Find where the given text appears and provide that cell's center as (x, y) coordinate. 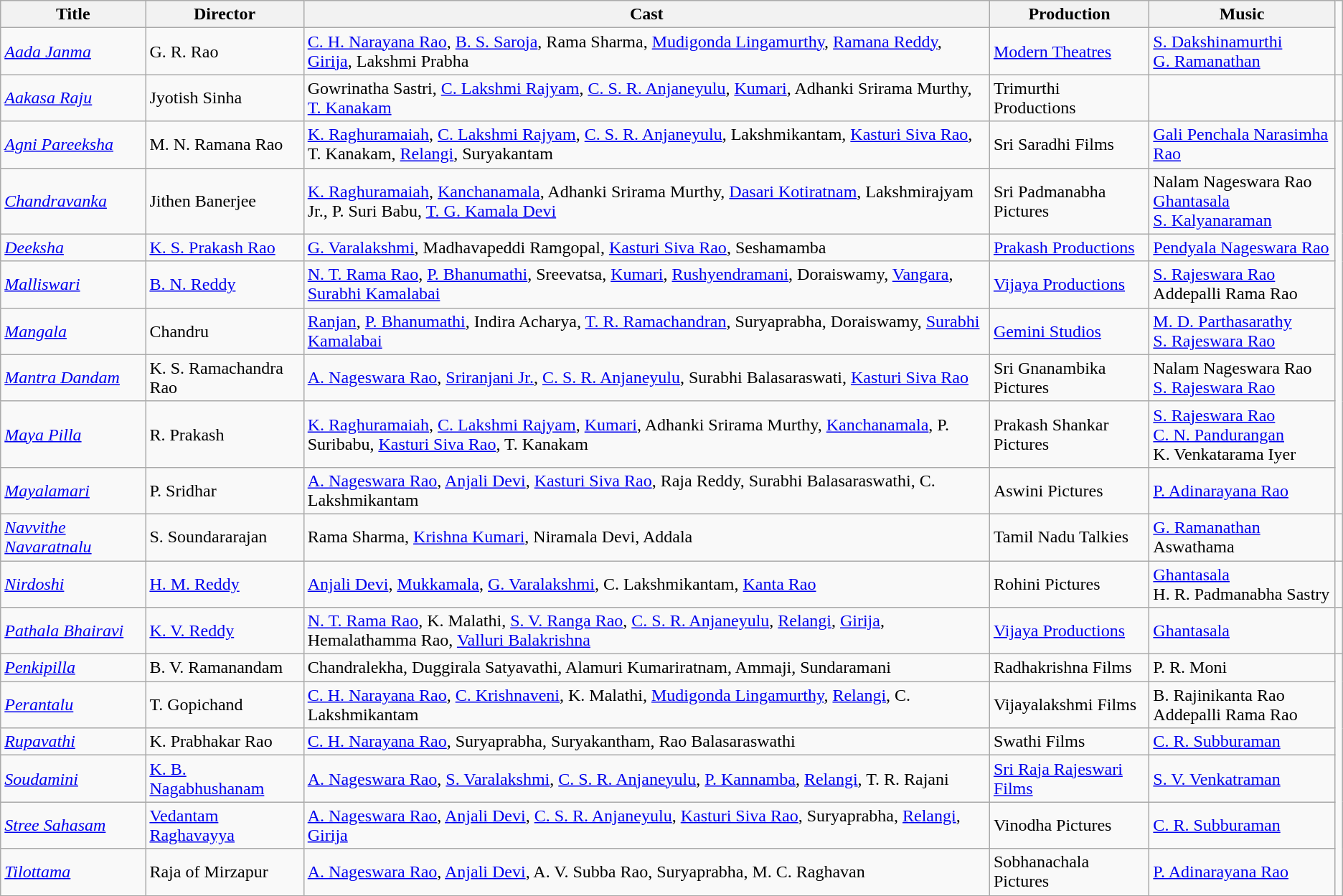
M. D. ParthasarathyS. Rajeswara Rao (1242, 331)
Vedantam Raghavayya (225, 825)
Director (225, 14)
B. V. Ramanandam (225, 668)
GhantasalaH. R. Padmanabha Sastry (1242, 584)
Ranjan, P. Bhanumathi, Indira Acharya, T. R. Ramachandran, Suryaprabha, Doraiswamy, Surabhi Kamalabai (646, 331)
Sri Padmanabha Pictures (1069, 201)
Pathala Bhairavi (73, 631)
Sri Gnanambika Pictures (1069, 377)
Chandru (225, 331)
A. Nageswara Rao, S. Varalakshmi, C. S. R. Anjaneyulu, P. Kannamba, Relangi, T. R. Rajani (646, 779)
C. H. Narayana Rao, B. S. Saroja, Rama Sharma, Mudigonda Lingamurthy, Ramana Reddy, Girija, Lakshmi Prabha (646, 52)
Perantalu (73, 704)
Tamil Nadu Talkies (1069, 537)
Gali Penchala Narasimha Rao (1242, 145)
Rama Sharma, Krishna Kumari, Niramala Devi, Addala (646, 537)
Vijayalakshmi Films (1069, 704)
K. Prabhakar Rao (225, 742)
Mantra Dandam (73, 377)
H. M. Reddy (225, 584)
Sobhanachala Pictures (1069, 872)
K. S. Ramachandra Rao (225, 377)
S. Rajeswara RaoC. N. PanduranganK. Venkatarama Iyer (1242, 434)
P. Sridhar (225, 491)
Prakash Shankar Pictures (1069, 434)
Cast (646, 14)
N. T. Rama Rao, P. Bhanumathi, Sreevatsa, Kumari, Rushyendramani, Doraiswamy, Vangara, Surabhi Kamalabai (646, 284)
Mangala (73, 331)
B. N. Reddy (225, 284)
R. Prakash (225, 434)
Anjali Devi, Mukkamala, G. Varalakshmi, C. Lakshmikantam, Kanta Rao (646, 584)
Rohini Pictures (1069, 584)
Radhakrishna Films (1069, 668)
Chandravanka (73, 201)
Production (1069, 14)
Music (1242, 14)
S. DakshinamurthiG. Ramanathan (1242, 52)
Nalam Nageswara RaoGhantasalaS. Kalyanaraman (1242, 201)
P. R. Moni (1242, 668)
S. Soundararajan (225, 537)
B. Rajinikanta RaoAddepalli Rama Rao (1242, 704)
Deeksha (73, 247)
S. Rajeswara RaoAddepalli Rama Rao (1242, 284)
Ghantasala (1242, 631)
Sri Raja Rajeswari Films (1069, 779)
Jithen Banerjee (225, 201)
Malliswari (73, 284)
K. B. Nagabhushanam (225, 779)
G. R. Rao (225, 52)
Stree Sahasam (73, 825)
Modern Theatres (1069, 52)
Mayalamari (73, 491)
Maya Pilla (73, 434)
Soudamini (73, 779)
Pendyala Nageswara Rao (1242, 247)
Chandralekha, Duggirala Satyavathi, Alamuri Kumariratnam, Ammaji, Sundaramani (646, 668)
G. RamanathanAswathama (1242, 537)
K. Raghuramaiah, C. Lakshmi Rajyam, C. S. R. Anjaneyulu, Lakshmikantam, Kasturi Siva Rao, T. Kanakam, Relangi, Suryakantam (646, 145)
Jyotish Sinha (225, 98)
Aswini Pictures (1069, 491)
K. Raghuramaiah, Kanchanamala, Adhanki Srirama Murthy, Dasari Kotiratnam, Lakshmirajyam Jr., P. Suri Babu, T. G. Kamala Devi (646, 201)
T. Gopichand (225, 704)
K. Raghuramaiah, C. Lakshmi Rajyam, Kumari, Adhanki Srirama Murthy, Kanchanamala, P. Suribabu, Kasturi Siva Rao, T. Kanakam (646, 434)
Raja of Mirzapur (225, 872)
A. Nageswara Rao, Anjali Devi, Kasturi Siva Rao, Raja Reddy, Surabhi Balasaraswathi, C. Lakshmikantam (646, 491)
Aada Janma (73, 52)
K. V. Reddy (225, 631)
Gowrinatha Sastri, C. Lakshmi Rajyam, C. S. R. Anjaneyulu, Kumari, Adhanki Srirama Murthy, T. Kanakam (646, 98)
A. Nageswara Rao, Anjali Devi, A. V. Subba Rao, Suryaprabha, M. C. Raghavan (646, 872)
Trimurthi Productions (1069, 98)
Penkipilla (73, 668)
M. N. Ramana Rao (225, 145)
G. Varalakshmi, Madhavapeddi Ramgopal, Kasturi Siva Rao, Seshamamba (646, 247)
Rupavathi (73, 742)
A. Nageswara Rao, Sriranjani Jr., C. S. R. Anjaneyulu, Surabhi Balasaraswati, Kasturi Siva Rao (646, 377)
Title (73, 14)
N. T. Rama Rao, K. Malathi, S. V. Ranga Rao, C. S. R. Anjaneyulu, Relangi, Girija, Hemalathamma Rao, Valluri Balakrishna (646, 631)
Aakasa Raju (73, 98)
Nalam Nageswara RaoS. Rajeswara Rao (1242, 377)
Navvithe Navaratnalu (73, 537)
K. S. Prakash Rao (225, 247)
S. V. Venkatraman (1242, 779)
Agni Pareeksha (73, 145)
C. H. Narayana Rao, C. Krishnaveni, K. Malathi, Mudigonda Lingamurthy, Relangi, C. Lakshmikantam (646, 704)
Tilottama (73, 872)
Vinodha Pictures (1069, 825)
C. H. Narayana Rao, Suryaprabha, Suryakantham, Rao Balasaraswathi (646, 742)
A. Nageswara Rao, Anjali Devi, C. S. R. Anjaneyulu, Kasturi Siva Rao, Suryaprabha, Relangi, Girija (646, 825)
Nirdoshi (73, 584)
Sri Saradhi Films (1069, 145)
Prakash Productions (1069, 247)
Swathi Films (1069, 742)
Gemini Studios (1069, 331)
